Scan for the cell matching the given text and deliver its (X, Y) coordinate at center. 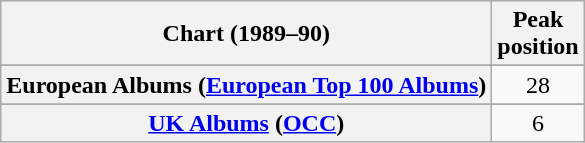
European Albums (European Top 100 Albums) (246, 85)
UK Albums (OCC) (246, 123)
28 (538, 85)
Chart (1989–90) (246, 34)
6 (538, 123)
Peakposition (538, 34)
